Capture the cell that displays the provided text and extract its (X, Y) central coordinate. 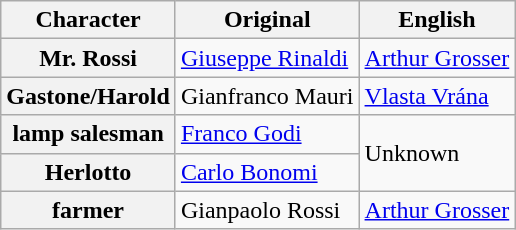
Giuseppe Rinaldi (267, 58)
Vlasta Vrána (437, 96)
English (437, 20)
Franco Godi (267, 134)
Gianpaolo Rossi (267, 210)
Mr. Rossi (88, 58)
Unknown (437, 153)
Original (267, 20)
Character (88, 20)
Gianfranco Mauri (267, 96)
Herlotto (88, 172)
Gastone/Harold (88, 96)
farmer (88, 210)
lamp salesman (88, 134)
Carlo Bonomi (267, 172)
